Detect which cell encompasses the target text, then output its (X, Y) center coordinate. 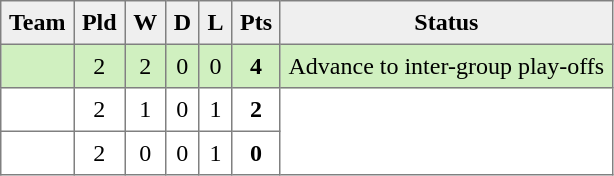
4 (256, 66)
Pld (100, 23)
W (145, 23)
Pts (256, 23)
L (216, 23)
D (182, 23)
Advance to inter-group play-offs (446, 66)
Status (446, 23)
Team (38, 23)
